Find where the given text appears and provide that cell's center as (x, y) coordinate. 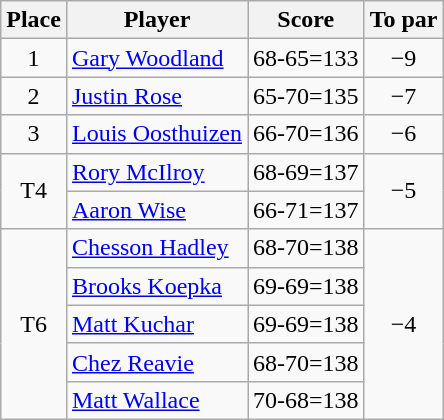
Rory McIlroy (156, 172)
68-65=133 (306, 58)
−4 (404, 324)
68-69=137 (306, 172)
3 (34, 134)
Place (34, 20)
Player (156, 20)
70-68=138 (306, 400)
T6 (34, 324)
1 (34, 58)
2 (34, 96)
−5 (404, 191)
Justin Rose (156, 96)
−6 (404, 134)
65-70=135 (306, 96)
To par (404, 20)
−9 (404, 58)
Matt Wallace (156, 400)
Chez Reavie (156, 362)
−7 (404, 96)
Louis Oosthuizen (156, 134)
66-71=137 (306, 210)
Aaron Wise (156, 210)
Gary Woodland (156, 58)
T4 (34, 191)
Brooks Koepka (156, 286)
Chesson Hadley (156, 248)
66-70=136 (306, 134)
Score (306, 20)
Matt Kuchar (156, 324)
